Determine the (X, Y) coordinate at the center of the cell enclosing the given text.  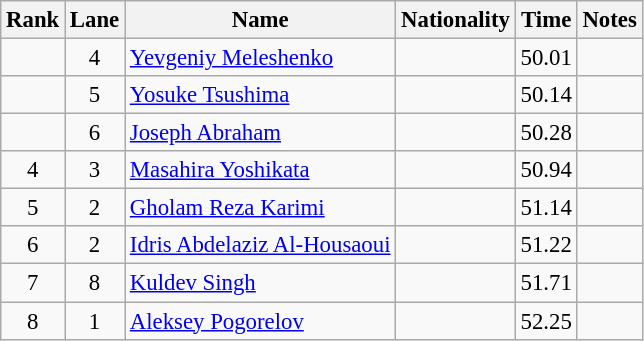
Name (260, 20)
50.94 (546, 170)
Aleksey Pogorelov (260, 321)
50.28 (546, 133)
Yevgeniy Meleshenko (260, 58)
51.14 (546, 208)
Nationality (456, 20)
7 (33, 283)
51.71 (546, 283)
Lane (95, 20)
Kuldev Singh (260, 283)
Time (546, 20)
Notes (610, 20)
Joseph Abraham (260, 133)
Idris Abdelaziz Al-Housaoui (260, 245)
Rank (33, 20)
52.25 (546, 321)
3 (95, 170)
1 (95, 321)
Gholam Reza Karimi (260, 208)
Yosuke Tsushima (260, 95)
51.22 (546, 245)
Masahira Yoshikata (260, 170)
50.14 (546, 95)
50.01 (546, 58)
